Output the [X, Y] coordinate of the center of the cell containing the given text.  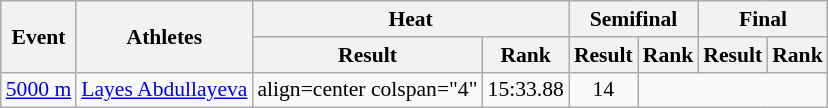
15:33.88 [526, 90]
Layes Abdullayeva [164, 90]
Heat [410, 19]
5000 m [38, 90]
Athletes [164, 36]
Final [762, 19]
14 [604, 90]
Semifinal [634, 19]
align=center colspan="4" [367, 90]
Event [38, 36]
